Return (x, y) of the center of cell containing provided text 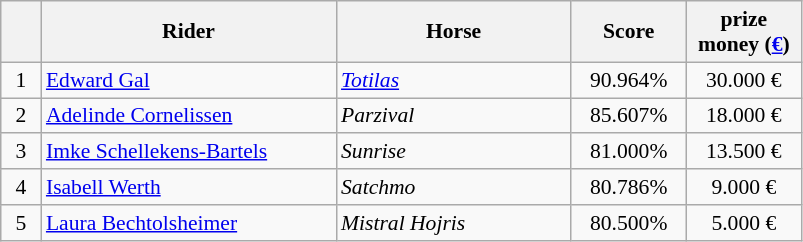
Totilas (454, 80)
5 (21, 223)
2 (21, 116)
90.964% (628, 80)
Satchmo (454, 187)
30.000 € (744, 80)
4 (21, 187)
18.000 € (744, 116)
85.607% (628, 116)
3 (21, 152)
80.500% (628, 223)
Adelinde Cornelissen (188, 116)
Mistral Hojris (454, 223)
Laura Bechtolsheimer (188, 223)
Edward Gal (188, 80)
13.500 € (744, 152)
Horse (454, 32)
Isabell Werth (188, 187)
5.000 € (744, 223)
81.000% (628, 152)
Score (628, 32)
Sunrise (454, 152)
9.000 € (744, 187)
1 (21, 80)
Parzival (454, 116)
Rider (188, 32)
prizemoney (€) (744, 32)
80.786% (628, 187)
Imke Schellekens-Bartels (188, 152)
